Search for the cell housing the specified text and yield its [x, y] center coordinate. 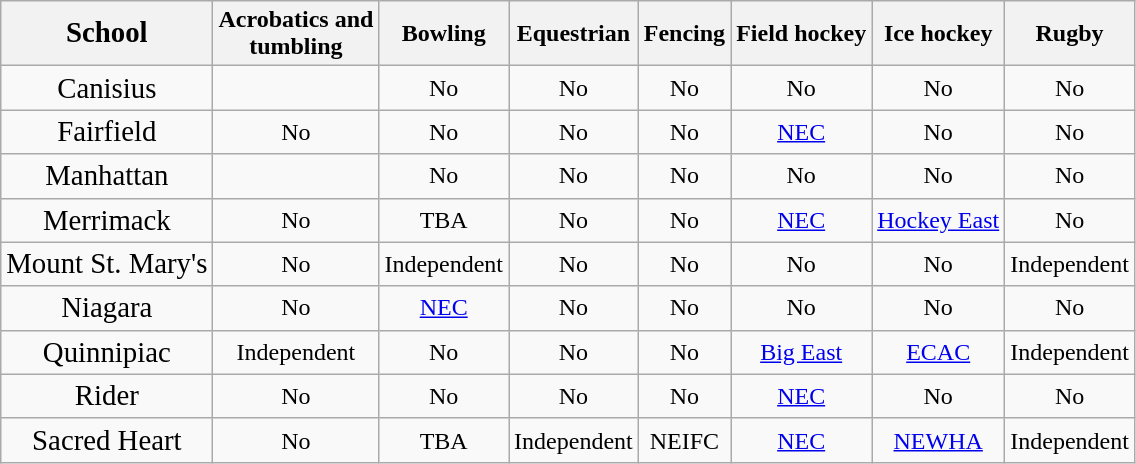
Big East [802, 352]
Canisius [107, 88]
Field hockey [802, 34]
Merrimack [107, 220]
Niagara [107, 308]
Ice hockey [938, 34]
Mount St. Mary's [107, 264]
School [107, 34]
Sacred Heart [107, 440]
Hockey East [938, 220]
NEIFC [684, 440]
Equestrian [574, 34]
Manhattan [107, 176]
Rider [107, 396]
Acrobatics andtumbling [296, 34]
ECAC [938, 352]
NEWHA [938, 440]
Fairfield [107, 132]
Rugby [1070, 34]
Fencing [684, 34]
Bowling [444, 34]
Quinnipiac [107, 352]
